For the text-containing cell, return its midpoint in [x, y] coordinate format. 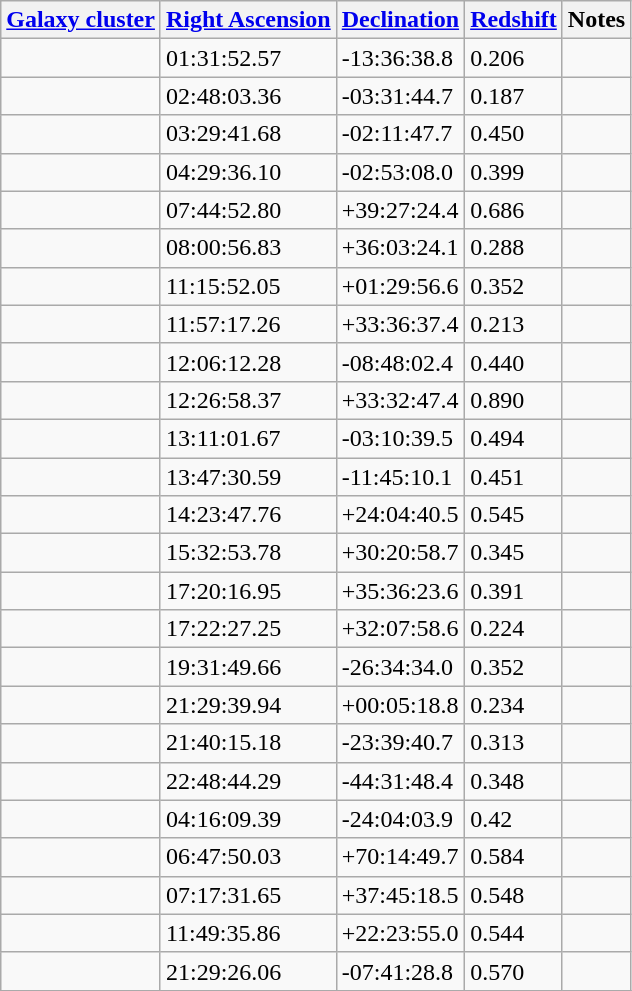
0.206 [514, 58]
+24:04:40.5 [400, 515]
0.548 [514, 895]
13:11:01.67 [248, 438]
0.686 [514, 210]
-07:41:28.8 [400, 971]
12:26:58.37 [248, 400]
-11:45:10.1 [400, 477]
0.348 [514, 781]
0.451 [514, 477]
0.187 [514, 96]
06:47:50.03 [248, 857]
04:29:36.10 [248, 172]
02:48:03.36 [248, 96]
03:29:41.68 [248, 134]
+35:36:23.6 [400, 591]
+01:29:56.6 [400, 286]
0.584 [514, 857]
0.288 [514, 248]
0.440 [514, 362]
+37:45:18.5 [400, 895]
11:57:17.26 [248, 324]
04:16:09.39 [248, 819]
22:48:44.29 [248, 781]
+00:05:18.8 [400, 705]
0.313 [514, 743]
0.391 [514, 591]
21:40:15.18 [248, 743]
+36:03:24.1 [400, 248]
07:17:31.65 [248, 895]
-03:10:39.5 [400, 438]
19:31:49.66 [248, 667]
0.890 [514, 400]
0.234 [514, 705]
Declination [400, 20]
0.345 [514, 553]
15:32:53.78 [248, 553]
-02:53:08.0 [400, 172]
+30:20:58.7 [400, 553]
0.213 [514, 324]
Redshift [514, 20]
0.224 [514, 629]
+33:32:47.4 [400, 400]
-02:11:47.7 [400, 134]
+39:27:24.4 [400, 210]
+32:07:58.6 [400, 629]
0.545 [514, 515]
12:06:12.28 [248, 362]
17:20:16.95 [248, 591]
01:31:52.57 [248, 58]
-24:04:03.9 [400, 819]
0.570 [514, 971]
0.494 [514, 438]
-13:36:38.8 [400, 58]
+70:14:49.7 [400, 857]
07:44:52.80 [248, 210]
Galaxy cluster [81, 20]
-44:31:48.4 [400, 781]
17:22:27.25 [248, 629]
+22:23:55.0 [400, 933]
-23:39:40.7 [400, 743]
14:23:47.76 [248, 515]
0.450 [514, 134]
08:00:56.83 [248, 248]
11:15:52.05 [248, 286]
Notes [596, 20]
21:29:26.06 [248, 971]
0.544 [514, 933]
-08:48:02.4 [400, 362]
13:47:30.59 [248, 477]
0.42 [514, 819]
Right Ascension [248, 20]
+33:36:37.4 [400, 324]
21:29:39.94 [248, 705]
-03:31:44.7 [400, 96]
0.399 [514, 172]
11:49:35.86 [248, 933]
-26:34:34.0 [400, 667]
